Extract the (X, Y) coordinate from the center of the cell holding the provided text.  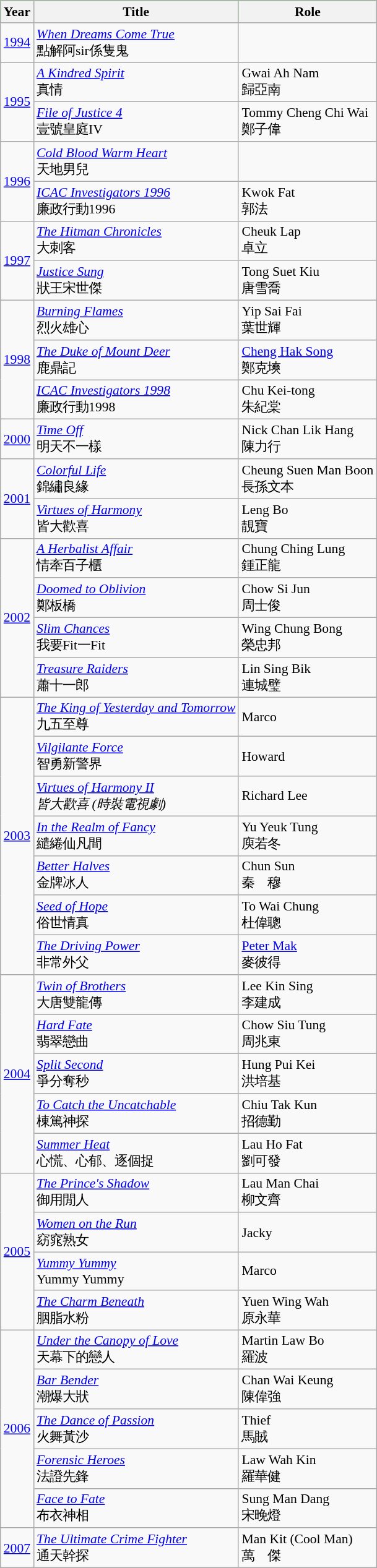
Cheung Suen Man Boon長孫文本 (307, 479)
1995 (17, 102)
Peter Mak麥彼得 (307, 955)
The Prince's Shadow御用閒人 (136, 1193)
Nick Chan Lik Hang陳力行 (307, 439)
Under the Canopy of Love天幕下的戀人 (136, 1350)
Law Wah Kin羅華健 (307, 1468)
Chiu Tak Kun招德勤 (307, 1113)
Chu Kei-tong朱紀棠 (307, 400)
2005 (17, 1251)
Wing Chung Bong榮忠邦 (307, 638)
1997 (17, 260)
Yuen Wing Wah原永華 (307, 1310)
Women on the Run窈窕熟女 (136, 1233)
Jacky (307, 1233)
Year (17, 12)
2000 (17, 439)
Face to Fate布衣神相 (136, 1508)
File of Justice 4壹號皇庭IV (136, 122)
ICAC Investigators 1998廉政行動1998 (136, 400)
Howard (307, 756)
The Dance of Passion火舞黃沙 (136, 1429)
Virtues of Harmony皆大歡喜 (136, 518)
The Hitman Chronicles大刺客 (136, 241)
Thief馬賊 (307, 1429)
The Duke of Mount Deer鹿鼎記 (136, 360)
Lin Sing Bik連城璧 (307, 677)
Sung Man Dang宋晚燈 (307, 1508)
2001 (17, 499)
Yummy YummyYummy Yummy (136, 1272)
Justice Sung狀王宋世傑 (136, 281)
1994 (17, 43)
2007 (17, 1548)
Slim Chances我要Fit一Fit (136, 638)
2004 (17, 1074)
Kwok Fat郭法 (307, 201)
A Kindred Spirit真情 (136, 82)
Leng Bo靚寶 (307, 518)
Split Second爭分奪秒 (136, 1074)
1998 (17, 360)
ICAC Investigators 1996廉政行動1996 (136, 201)
Title (136, 12)
Twin of Brothers大唐雙龍傳 (136, 995)
In the Realm of Fancy繾綣仙凡間 (136, 836)
Martin Law Bo羅波 (307, 1350)
The Ultimate Crime Fighter通天幹探 (136, 1548)
Chow Si Jun周士俊 (307, 598)
Lee Kin Sing李建成 (307, 995)
Chun Sun秦 穆 (307, 875)
1996 (17, 181)
The Driving Power非常外父 (136, 955)
Cold Blood Warm Heart天地男兒 (136, 161)
Vilgilante Force智勇新警界 (136, 756)
Gwai Ah Nam歸亞南 (307, 82)
Virtues of Harmony II皆大歡喜 (時裝電視劇) (136, 796)
Time Off明天不一樣 (136, 439)
Tong Suet Kiu唐雪喬 (307, 281)
Better Halves金牌冰人 (136, 875)
Hung Pui Kei洪培基 (307, 1074)
Treasure Raiders蕭十一郎 (136, 677)
When Dreams Come True點解阿sir係隻鬼 (136, 43)
Yip Sai Fai葉世輝 (307, 320)
Lau Man Chai柳文齊 (307, 1193)
Chan Wai Keung陳偉強 (307, 1389)
Chow Siu Tung周兆東 (307, 1034)
Cheng Hak Song鄭克塽 (307, 360)
Richard Lee (307, 796)
Seed of Hope俗世情真 (136, 915)
A Herbalist Affair情牽百子櫃 (136, 558)
The Charm Beneath胭脂水粉 (136, 1310)
Man Kit (Cool Man)萬 傑 (307, 1548)
2003 (17, 836)
To Catch the Uncatchable棟篤神探 (136, 1113)
Role (307, 12)
Bar Bender潮爆大狀 (136, 1389)
Chung Ching Lung鍾正龍 (307, 558)
2002 (17, 617)
To Wai Chung杜偉聰 (307, 915)
The King of Yesterday and Tomorrow九五至尊 (136, 717)
Colorful Life錦繡良緣 (136, 479)
Summer Heat心慌、心郁、逐個捉 (136, 1153)
Burning Flames烈火雄心 (136, 320)
Cheuk Lap卓立 (307, 241)
Doomed to Oblivion鄭板橋 (136, 598)
Yu Yeuk Tung庾若冬 (307, 836)
Forensic Heroes法證先鋒 (136, 1468)
Tommy Cheng Chi Wai鄭子偉 (307, 122)
Hard Fate翡翠戀曲 (136, 1034)
Lau Ho Fat劉可發 (307, 1153)
2006 (17, 1429)
